Extract the [x, y] coordinate from the center of the cell holding the provided text.  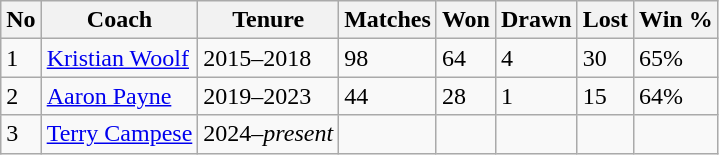
98 [388, 58]
Lost [605, 20]
28 [466, 96]
2015–2018 [268, 58]
Won [466, 20]
Terry Campese [120, 134]
Matches [388, 20]
Win % [676, 20]
64 [466, 58]
30 [605, 58]
Coach [120, 20]
44 [388, 96]
65% [676, 58]
2019–2023 [268, 96]
Kristian Woolf [120, 58]
64% [676, 96]
2024–present [268, 134]
Tenure [268, 20]
4 [536, 58]
2 [21, 96]
Drawn [536, 20]
15 [605, 96]
No [21, 20]
3 [21, 134]
Aaron Payne [120, 96]
